Output the (X, Y) coordinate of the center of the cell containing the given text.  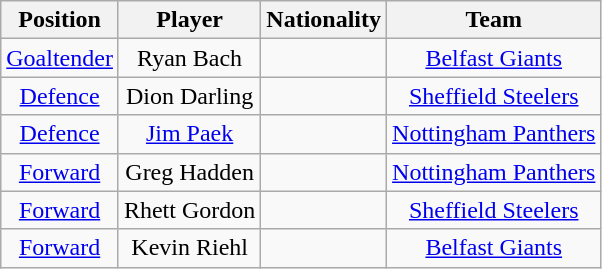
Greg Hadden (189, 172)
Dion Darling (189, 96)
Rhett Gordon (189, 210)
Team (494, 20)
Kevin Riehl (189, 248)
Nationality (324, 20)
Player (189, 20)
Goaltender (60, 58)
Position (60, 20)
Ryan Bach (189, 58)
Jim Paek (189, 134)
